Scan for the cell matching the given text and deliver its (X, Y) coordinate at center. 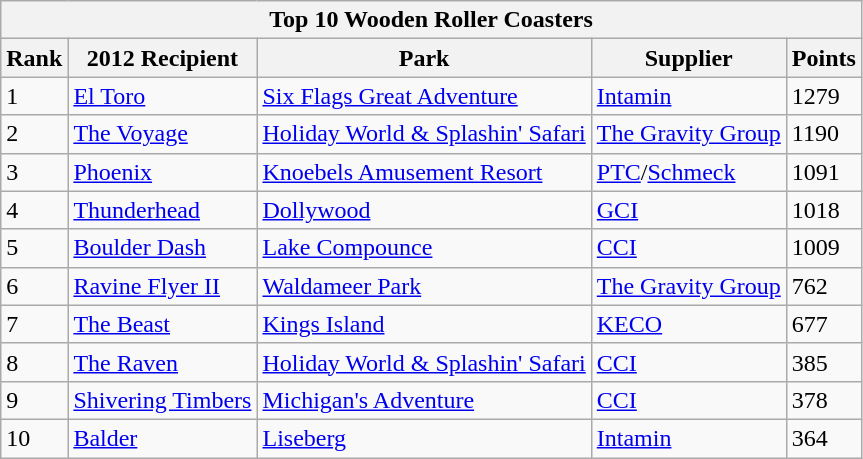
KECO (688, 324)
10 (34, 438)
385 (824, 362)
Boulder Dash (162, 248)
1279 (824, 96)
1190 (824, 134)
Ravine Flyer II (162, 286)
Lake Compounce (424, 248)
Knoebels Amusement Resort (424, 172)
6 (34, 286)
The Beast (162, 324)
7 (34, 324)
Top 10 Wooden Roller Coasters (432, 20)
Liseberg (424, 438)
364 (824, 438)
Phoenix (162, 172)
Thunderhead (162, 210)
GCI (688, 210)
9 (34, 400)
El Toro (162, 96)
1009 (824, 248)
1091 (824, 172)
Waldameer Park (424, 286)
Shivering Timbers (162, 400)
Dollywood (424, 210)
8 (34, 362)
Michigan's Adventure (424, 400)
1018 (824, 210)
3 (34, 172)
378 (824, 400)
Rank (34, 58)
762 (824, 286)
Park (424, 58)
Six Flags Great Adventure (424, 96)
The Voyage (162, 134)
4 (34, 210)
2 (34, 134)
Balder (162, 438)
PTC/Schmeck (688, 172)
Points (824, 58)
2012 Recipient (162, 58)
5 (34, 248)
Kings Island (424, 324)
1 (34, 96)
The Raven (162, 362)
677 (824, 324)
Supplier (688, 58)
